Detect which cell encompasses the target text, then output its [x, y] center coordinate. 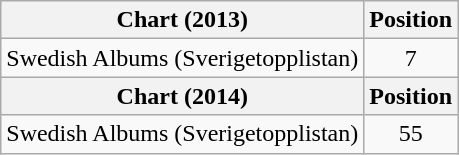
7 [411, 58]
Chart (2014) [182, 96]
Chart (2013) [182, 20]
55 [411, 134]
